Scan for the cell matching the given text and deliver its (x, y) coordinate at center. 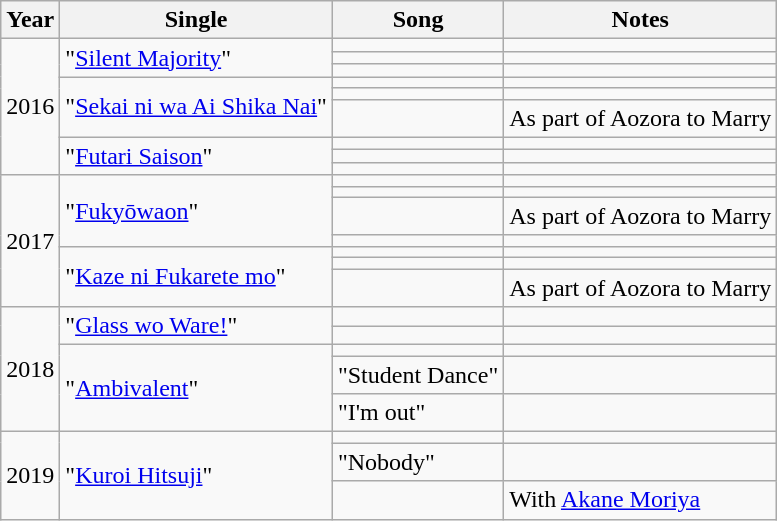
"Sekai ni wa Ai Shika Nai" (196, 107)
"Futari Saison" (196, 156)
"Ambivalent" (196, 388)
"Kuroi Hitsuji" (196, 476)
With Akane Moriya (640, 500)
"Student Dance" (418, 375)
"Glass wo Ware!" (196, 326)
"Nobody" (418, 462)
2019 (30, 476)
2016 (30, 107)
"Kaze ni Fukarete mo" (196, 276)
Year (30, 20)
2017 (30, 240)
2018 (30, 370)
"Fukyōwaon" (196, 210)
"Silent Majority" (196, 58)
"I'm out" (418, 413)
Song (418, 20)
Single (196, 20)
Notes (640, 20)
